Output the (x, y) coordinate of the center of the cell containing the given text.  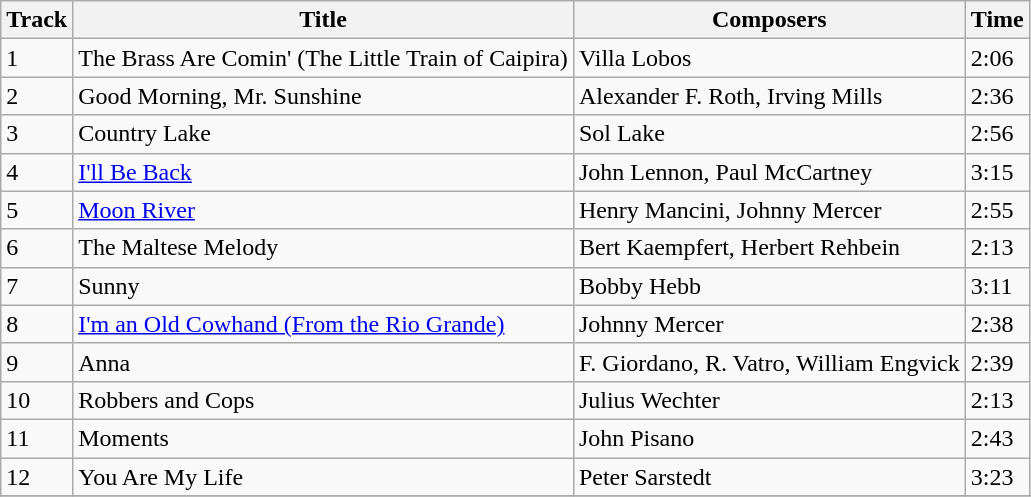
Robbers and Cops (324, 400)
Julius Wechter (769, 400)
Sol Lake (769, 134)
Johnny Mercer (769, 324)
4 (37, 172)
Composers (769, 20)
Alexander F. Roth, Irving Mills (769, 96)
3:15 (997, 172)
Sunny (324, 286)
8 (37, 324)
Bert Kaempfert, Herbert Rehbein (769, 248)
Moon River (324, 210)
5 (37, 210)
3:23 (997, 477)
Anna (324, 362)
10 (37, 400)
6 (37, 248)
You Are My Life (324, 477)
Bobby Hebb (769, 286)
2 (37, 96)
2:36 (997, 96)
Henry Mancini, Johnny Mercer (769, 210)
11 (37, 438)
3:11 (997, 286)
F. Giordano, R. Vatro, William Engvick (769, 362)
2:06 (997, 58)
3 (37, 134)
2:56 (997, 134)
Peter Sarstedt (769, 477)
I'm an Old Cowhand (From the Rio Grande) (324, 324)
Villa Lobos (769, 58)
2:39 (997, 362)
Moments (324, 438)
Track (37, 20)
9 (37, 362)
2:38 (997, 324)
7 (37, 286)
John Pisano (769, 438)
Country Lake (324, 134)
12 (37, 477)
Time (997, 20)
The Brass Are Comin' (The Little Train of Caipira) (324, 58)
Title (324, 20)
The Maltese Melody (324, 248)
Good Morning, Mr. Sunshine (324, 96)
2:43 (997, 438)
I'll Be Back (324, 172)
John Lennon, Paul McCartney (769, 172)
2:55 (997, 210)
1 (37, 58)
